Find where the given text appears and provide that cell's center as (X, Y) coordinate. 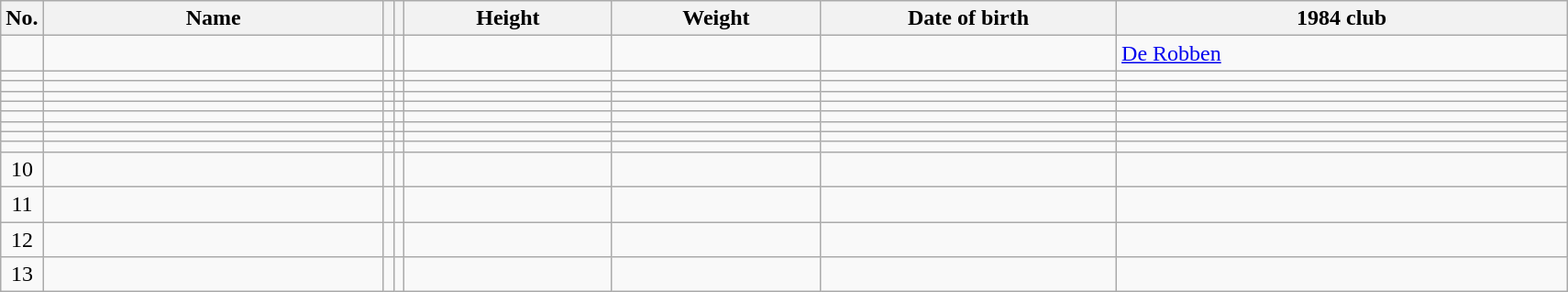
12 (22, 240)
Weight (715, 18)
Name (213, 18)
11 (22, 204)
De Robben (1342, 53)
13 (22, 275)
Date of birth (968, 18)
Height (508, 18)
10 (22, 169)
No. (22, 18)
1984 club (1342, 18)
